Extract the (X, Y) coordinate from the center of the cell holding the provided text.  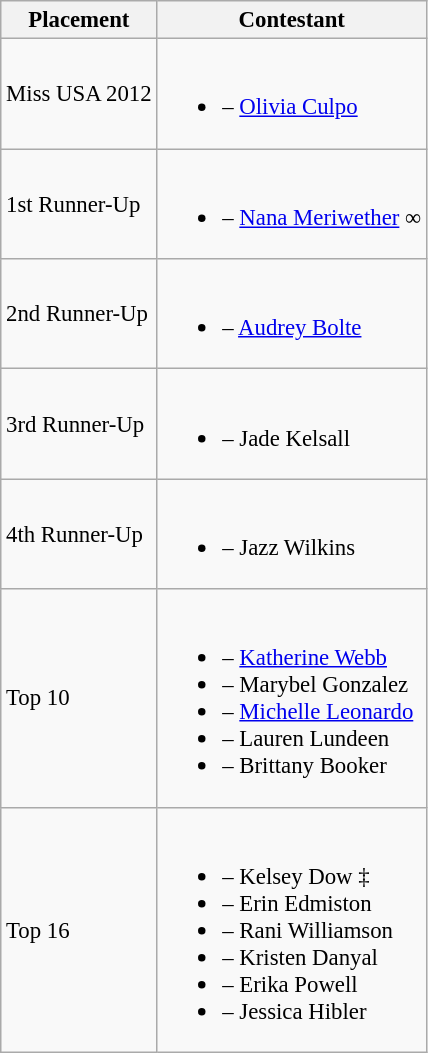
Top 10 (79, 698)
– Kelsey Dow ‡ – Erin Edmiston – Rani Williamson – Kristen Danyal – Erika Powell – Jessica Hibler (292, 930)
– Katherine Webb – Marybel Gonzalez – Michelle Leonardo – Lauren Lundeen – Brittany Booker (292, 698)
Contestant (292, 20)
3rd Runner-Up (79, 424)
– Audrey Bolte (292, 314)
– Jazz Wilkins (292, 534)
2nd Runner-Up (79, 314)
Placement (79, 20)
– Jade Kelsall (292, 424)
– Nana Meriwether ∞ (292, 204)
Miss USA 2012 (79, 94)
– Olivia Culpo (292, 94)
Top 16 (79, 930)
4th Runner-Up (79, 534)
1st Runner-Up (79, 204)
